Return the (x, y) coordinate for the center point of the cell that contains the specified text.  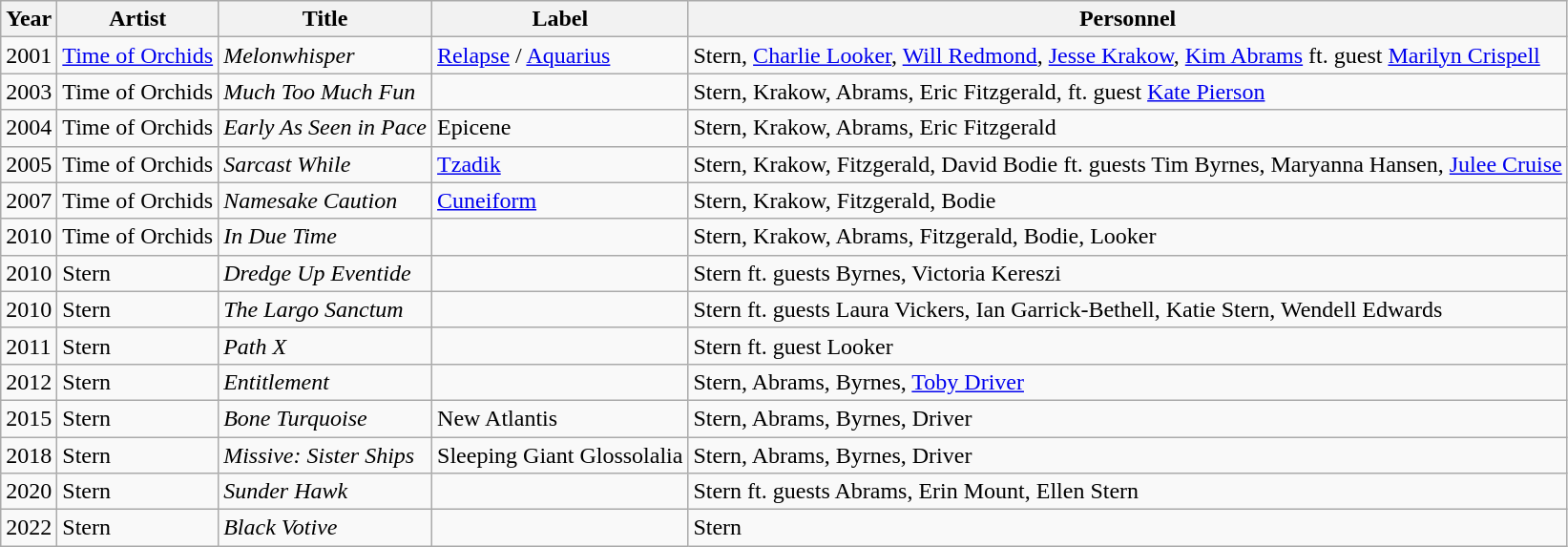
Bone Turquoise (325, 418)
2012 (29, 382)
Sunder Hawk (325, 492)
Personnel (1128, 19)
2004 (29, 128)
Namesake Caution (325, 200)
Cuneiform (560, 200)
The Largo Sanctum (325, 309)
Stern, Krakow, Abrams, Fitzgerald, Bodie, Looker (1128, 237)
Stern, Charlie Looker, Will Redmond, Jesse Krakow, Kim Abrams ft. guest Marilyn Crispell (1128, 55)
Dredge Up Eventide (325, 273)
New Atlantis (560, 418)
Sarcast While (325, 164)
Black Votive (325, 528)
Title (325, 19)
Relapse / Aquarius (560, 55)
2020 (29, 492)
Stern ft. guests Byrnes, Victoria Kereszi (1128, 273)
2003 (29, 92)
2022 (29, 528)
Missive: Sister Ships (325, 455)
Stern, Krakow, Fitzgerald, David Bodie ft. guests Tim Byrnes, Maryanna Hansen, Julee Cruise (1128, 164)
Year (29, 19)
Artist (137, 19)
Much Too Much Fun (325, 92)
2007 (29, 200)
Path X (325, 346)
Stern ft. guest Looker (1128, 346)
Label (560, 19)
Stern ft. guests Abrams, Erin Mount, Ellen Stern (1128, 492)
Melonwhisper (325, 55)
Sleeping Giant Glossolalia (560, 455)
Entitlement (325, 382)
Stern, Abrams, Byrnes, Toby Driver (1128, 382)
2005 (29, 164)
2015 (29, 418)
Epicene (560, 128)
Stern, Krakow, Abrams, Eric Fitzgerald, ft. guest Kate Pierson (1128, 92)
Stern, Krakow, Abrams, Eric Fitzgerald (1128, 128)
Tzadik (560, 164)
Early As Seen in Pace (325, 128)
Stern, Krakow, Fitzgerald, Bodie (1128, 200)
2001 (29, 55)
2011 (29, 346)
Stern ft. guests Laura Vickers, Ian Garrick-Bethell, Katie Stern, Wendell Edwards (1128, 309)
2018 (29, 455)
In Due Time (325, 237)
